Provide the (x, y) coordinate of the cell's center where the given text is located.  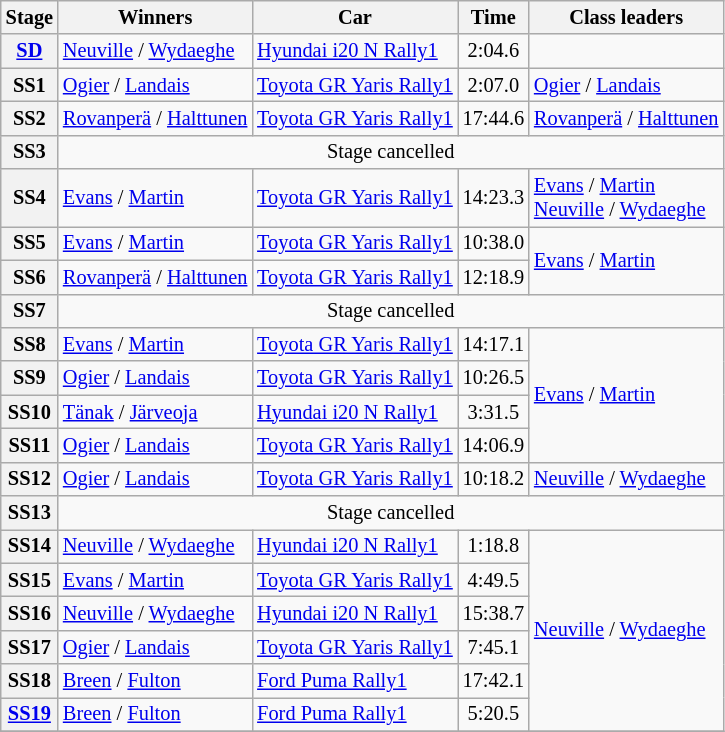
14:06.9 (494, 445)
SS10 (30, 412)
3:31.5 (494, 412)
SS19 (30, 714)
2:07.0 (494, 85)
4:49.5 (494, 580)
SS18 (30, 681)
Stage (30, 17)
SS15 (30, 580)
SS2 (30, 118)
SS1 (30, 85)
SS14 (30, 546)
2:04.6 (494, 51)
Tänak / Järveoja (155, 412)
SS16 (30, 613)
17:42.1 (494, 681)
SS13 (30, 513)
Winners (155, 17)
14:23.3 (494, 198)
SS8 (30, 344)
SS17 (30, 647)
SS12 (30, 479)
SS7 (30, 311)
10:18.2 (494, 479)
SS4 (30, 198)
14:17.1 (494, 344)
Time (494, 17)
12:18.9 (494, 277)
17:44.6 (494, 118)
SD (30, 51)
SS11 (30, 445)
SS3 (30, 152)
15:38.7 (494, 613)
Car (354, 17)
10:26.5 (494, 378)
SS9 (30, 378)
1:18.8 (494, 546)
SS6 (30, 277)
Class leaders (626, 17)
5:20.5 (494, 714)
10:38.0 (494, 243)
SS5 (30, 243)
7:45.1 (494, 647)
Evans / MartinNeuville / Wydaeghe (626, 198)
